Scan for the cell matching the given text and deliver its (x, y) coordinate at center. 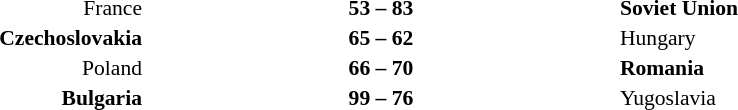
66 – 70 (381, 68)
65 – 62 (381, 38)
